For the text-containing cell, return its midpoint in [X, Y] coordinate format. 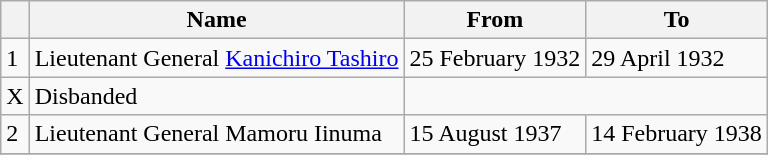
25 February 1932 [495, 58]
15 August 1937 [495, 134]
Lieutenant General Mamoru Iinuma [216, 134]
Name [216, 20]
From [495, 20]
To [677, 20]
2 [15, 134]
Lieutenant General Kanichiro Tashiro [216, 58]
X [15, 96]
29 April 1932 [677, 58]
1 [15, 58]
14 February 1938 [677, 134]
Disbanded [216, 96]
